From the cell containing the given text, extract its center point as (x, y) coordinate. 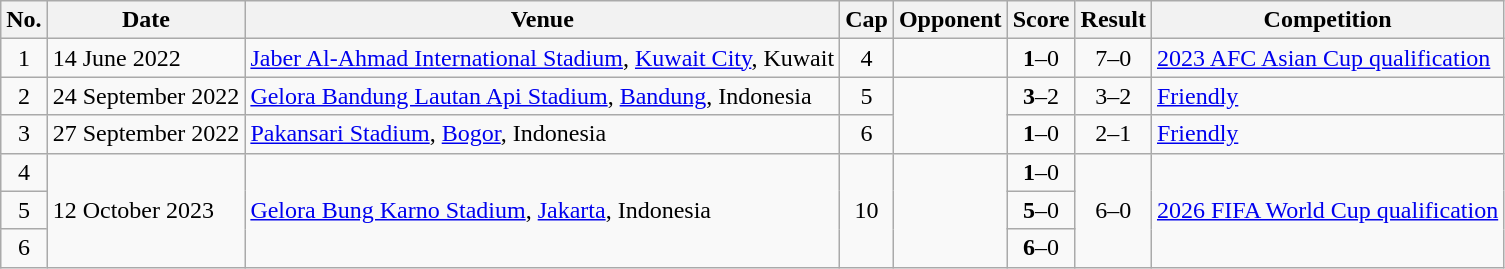
7–0 (1113, 58)
2 (24, 96)
Jaber Al-Ahmad International Stadium, Kuwait City, Kuwait (542, 58)
27 September 2022 (146, 134)
5–0 (1041, 210)
3 (24, 134)
Score (1041, 20)
Venue (542, 20)
Cap (867, 20)
10 (867, 210)
2023 AFC Asian Cup qualification (1327, 58)
Date (146, 20)
Result (1113, 20)
1 (24, 58)
14 June 2022 (146, 58)
2–1 (1113, 134)
Competition (1327, 20)
2026 FIFA World Cup qualification (1327, 210)
Gelora Bandung Lautan Api Stadium, Bandung, Indonesia (542, 96)
Pakansari Stadium, Bogor, Indonesia (542, 134)
24 September 2022 (146, 96)
12 October 2023 (146, 210)
No. (24, 20)
Opponent (950, 20)
Gelora Bung Karno Stadium, Jakarta, Indonesia (542, 210)
